Search for the cell housing the specified text and yield its (X, Y) center coordinate. 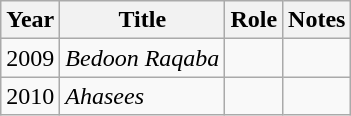
Ahasees (142, 96)
Title (142, 20)
Notes (317, 20)
2010 (30, 96)
Bedoon Raqaba (142, 58)
Role (254, 20)
Year (30, 20)
2009 (30, 58)
